Detect which cell encompasses the target text, then output its (X, Y) center coordinate. 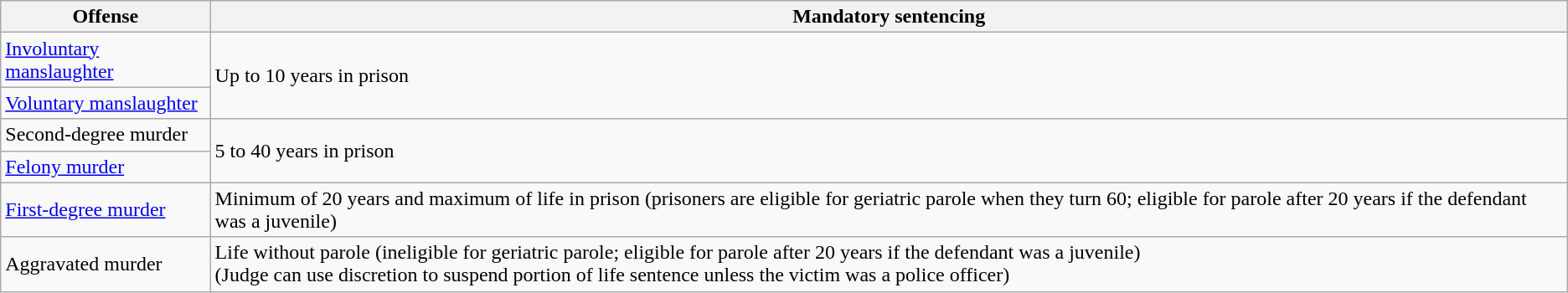
Offense (106, 17)
First-degree murder (106, 209)
5 to 40 years in prison (889, 151)
Voluntary manslaughter (106, 103)
Second-degree murder (106, 135)
Up to 10 years in prison (889, 75)
Mandatory sentencing (889, 17)
Aggravated murder (106, 265)
Involuntary manslaughter (106, 60)
Felony murder (106, 167)
